Output the [X, Y] coordinate of the center of the cell containing the given text.  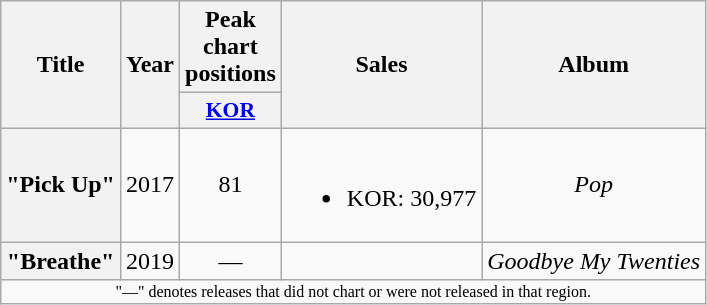
Peak chart positions [231, 47]
KOR [231, 111]
Title [61, 65]
2019 [150, 261]
"Breathe" [61, 261]
KOR: 30,977 [381, 184]
Sales [381, 65]
Album [594, 65]
"—" denotes releases that did not chart or were not released in that region. [354, 292]
Pop [594, 184]
Goodbye My Twenties [594, 261]
81 [231, 184]
2017 [150, 184]
— [231, 261]
Year [150, 65]
"Pick Up" [61, 184]
